For the text-containing cell, return its midpoint in [X, Y] coordinate format. 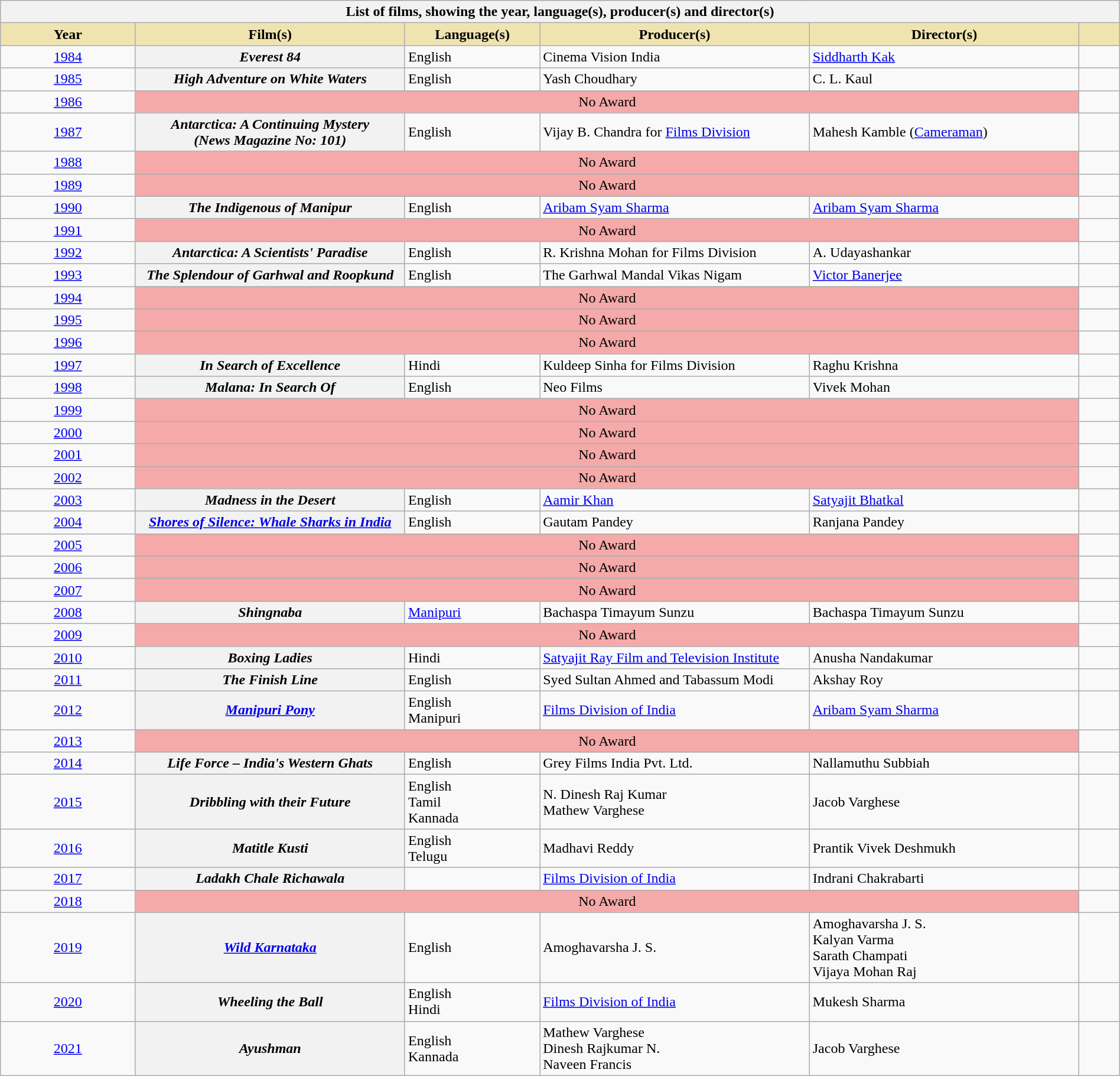
1987 [68, 132]
Satyajit Bhatkal [944, 500]
Manipuri Pony [270, 710]
The Splendour of Garhwal and Roopkund [270, 275]
Dribbling with their Future [270, 802]
2012 [68, 710]
2011 [68, 680]
Life Force – India's Western Ghats [270, 763]
Vivek Mohan [944, 388]
List of films, showing the year, language(s), producer(s) and director(s) [560, 12]
English Hindi [472, 1002]
Victor Banerjee [944, 275]
1992 [68, 252]
2019 [68, 948]
Shingnaba [270, 612]
English Kannada [472, 1048]
Ladakh Chale Richawala [270, 879]
Siddharth Kak [944, 57]
2000 [68, 433]
Shores of Silence: Whale Sharks in India [270, 522]
In Search of Excellence [270, 365]
Boxing Ladies [270, 658]
Kuldeep Sinha for Films Division [675, 365]
Cinema Vision India [675, 57]
Year [68, 34]
Grey Films India Pvt. Ltd. [675, 763]
Ayushman [270, 1048]
Antarctica: A Scientists' Paradise [270, 252]
2004 [68, 522]
Mahesh Kamble (Cameraman) [944, 132]
2014 [68, 763]
2017 [68, 879]
Malana: In Search Of [270, 388]
1989 [68, 185]
EnglishManipuri [472, 710]
Yash Choudhary [675, 79]
Wild Karnataka [270, 948]
Madhavi Reddy [675, 849]
Raghu Krishna [944, 365]
Mukesh Sharma [944, 1002]
1984 [68, 57]
Syed Sultan Ahmed and Tabassum Modi [675, 680]
1985 [68, 79]
2006 [68, 567]
1998 [68, 388]
1990 [68, 207]
Vijay B. Chandra for Films Division [675, 132]
Satyajit Ray Film and Television Institute [675, 658]
Indrani Chakrabarti [944, 879]
1986 [68, 102]
The Garhwal Mandal Vikas Nigam [675, 275]
1997 [68, 365]
2005 [68, 545]
The Finish Line [270, 680]
2015 [68, 802]
1988 [68, 162]
Mathew Varghese Dinesh Rajkumar N. Naveen Francis [675, 1048]
Ranjana Pandey [944, 522]
Manipuri [472, 612]
2013 [68, 741]
2007 [68, 590]
R. Krishna Mohan for Films Division [675, 252]
2002 [68, 477]
2003 [68, 500]
EnglishTamilKannada [472, 802]
Antarctica: A Continuing Mystery(News Magazine No: 101) [270, 132]
Producer(s) [675, 34]
Matitle Kusti [270, 849]
Amoghavarsha J. S. [675, 948]
Director(s) [944, 34]
Language(s) [472, 34]
1994 [68, 297]
2016 [68, 849]
1993 [68, 275]
A. Udayashankar [944, 252]
C. L. Kaul [944, 79]
2001 [68, 455]
1991 [68, 230]
2009 [68, 635]
Anusha Nandakumar [944, 658]
Nallamuthu Subbiah [944, 763]
Amoghavarsha J. S. Kalyan Varma Sarath Champati Vijaya Mohan Raj [944, 948]
1996 [68, 343]
1999 [68, 410]
1995 [68, 320]
The Indigenous of Manipur [270, 207]
N. Dinesh Raj KumarMathew Varghese [675, 802]
Film(s) [270, 34]
Madness in the Desert [270, 500]
Neo Films [675, 388]
2018 [68, 901]
2010 [68, 658]
Wheeling the Ball [270, 1002]
Aamir Khan [675, 500]
2008 [68, 612]
High Adventure on White Waters [270, 79]
2021 [68, 1048]
Prantik Vivek Deshmukh [944, 849]
2020 [68, 1002]
EnglishTelugu [472, 849]
Gautam Pandey [675, 522]
Everest 84 [270, 57]
Akshay Roy [944, 680]
